Find where the given text appears and provide that cell's center as [X, Y] coordinate. 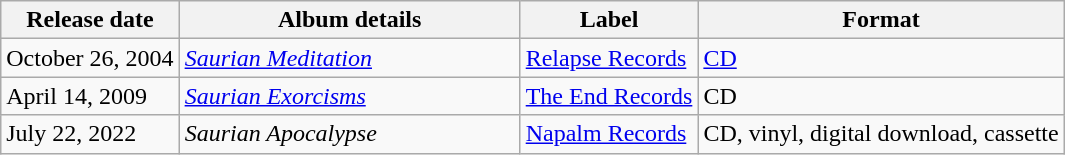
Saurian Apocalypse [350, 134]
Napalm Records [609, 134]
April 14, 2009 [90, 96]
Album details [350, 20]
CD, vinyl, digital download, cassette [881, 134]
October 26, 2004 [90, 58]
Format [881, 20]
July 22, 2022 [90, 134]
Release date [90, 20]
The End Records [609, 96]
Saurian Exorcisms [350, 96]
Saurian Meditation [350, 58]
Label [609, 20]
Relapse Records [609, 58]
